Pinpoint the cell where the given text exists, returning its [X, Y] midpoint coordinate. 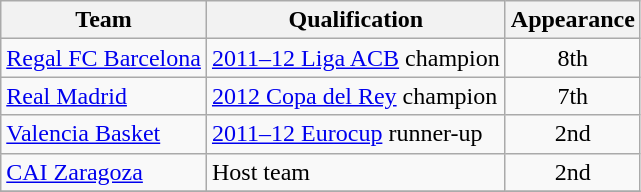
Appearance [572, 20]
Regal FC Barcelona [104, 58]
Valencia Basket [104, 134]
2012 Copa del Rey champion [356, 96]
Real Madrid [104, 96]
Host team [356, 172]
7th [572, 96]
Qualification [356, 20]
Team [104, 20]
2011–12 Eurocup runner-up [356, 134]
8th [572, 58]
CAI Zaragoza [104, 172]
2011–12 Liga ACB champion [356, 58]
